Pinpoint the cell where the given text exists, returning its [X, Y] midpoint coordinate. 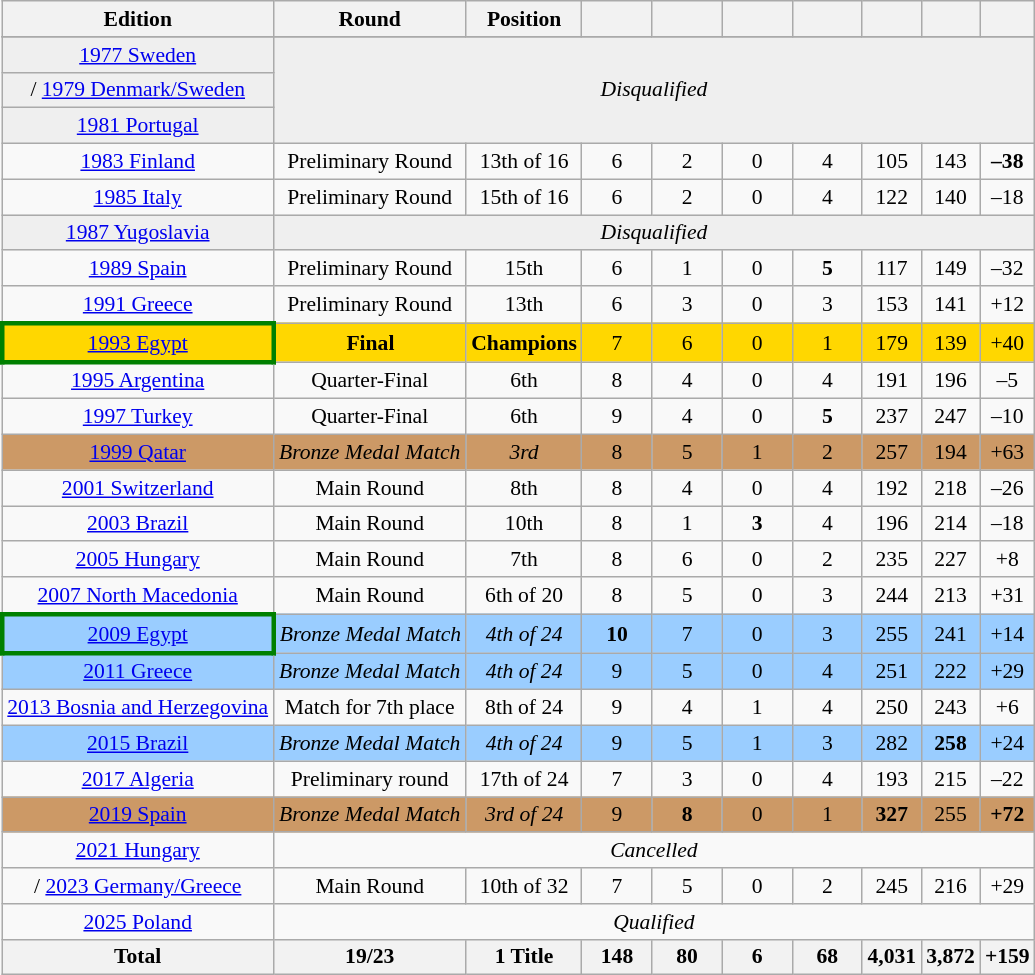
140 [950, 197]
141 [950, 304]
216 [950, 886]
2019 Spain [138, 815]
2001 Switzerland [138, 488]
Match for 7th place [370, 708]
/ 1979 Denmark/Sweden [138, 90]
+6 [1008, 708]
105 [892, 162]
13th of 16 [524, 162]
143 [950, 162]
250 [892, 708]
2003 Brazil [138, 524]
–32 [1008, 269]
Cancelled [654, 851]
2009 Egypt [138, 634]
Round [370, 19]
227 [950, 560]
247 [950, 417]
245 [892, 886]
327 [892, 815]
2013 Bosnia and Herzegovina [138, 708]
–26 [1008, 488]
6th of 20 [524, 596]
+72 [1008, 815]
243 [950, 708]
8th of 24 [524, 708]
+14 [1008, 634]
1995 Argentina [138, 380]
Final [370, 342]
1991 Greece [138, 304]
251 [892, 672]
139 [950, 342]
213 [950, 596]
241 [950, 634]
257 [892, 453]
Position [524, 19]
+63 [1008, 453]
Preliminary round [370, 779]
68 [827, 957]
1977 Sweden [138, 55]
244 [892, 596]
1987 Yugoslavia [138, 233]
1 Title [524, 957]
15th [524, 269]
10th of 32 [524, 886]
153 [892, 304]
191 [892, 380]
258 [950, 744]
4,031 [892, 957]
1989 Spain [138, 269]
214 [950, 524]
8th [524, 488]
1981 Portugal [138, 126]
1999 Qatar [138, 453]
17th of 24 [524, 779]
7th [524, 560]
122 [892, 197]
+31 [1008, 596]
117 [892, 269]
3rd [524, 453]
19/23 [370, 957]
–38 [1008, 162]
+12 [1008, 304]
13th [524, 304]
215 [950, 779]
Total [138, 957]
2015 Brazil [138, 744]
222 [950, 672]
148 [617, 957]
–5 [1008, 380]
2021 Hungary [138, 851]
237 [892, 417]
+8 [1008, 560]
2007 North Macedonia [138, 596]
2005 Hungary [138, 560]
1997 Turkey [138, 417]
282 [892, 744]
1985 Italy [138, 197]
149 [950, 269]
1983 Finland [138, 162]
10 [617, 634]
+159 [1008, 957]
194 [950, 453]
218 [950, 488]
2011 Greece [138, 672]
15th of 16 [524, 197]
80 [687, 957]
+40 [1008, 342]
2017 Algeria [138, 779]
3rd of 24 [524, 815]
Champions [524, 342]
+24 [1008, 744]
179 [892, 342]
–10 [1008, 417]
2025 Poland [138, 922]
235 [892, 560]
–22 [1008, 779]
10th [524, 524]
193 [892, 779]
Edition [138, 19]
Qualified [654, 922]
/ 2023 Germany/Greece [138, 886]
1993 Egypt [138, 342]
3,872 [950, 957]
192 [892, 488]
